Scan for the cell matching the given text and deliver its (x, y) coordinate at center. 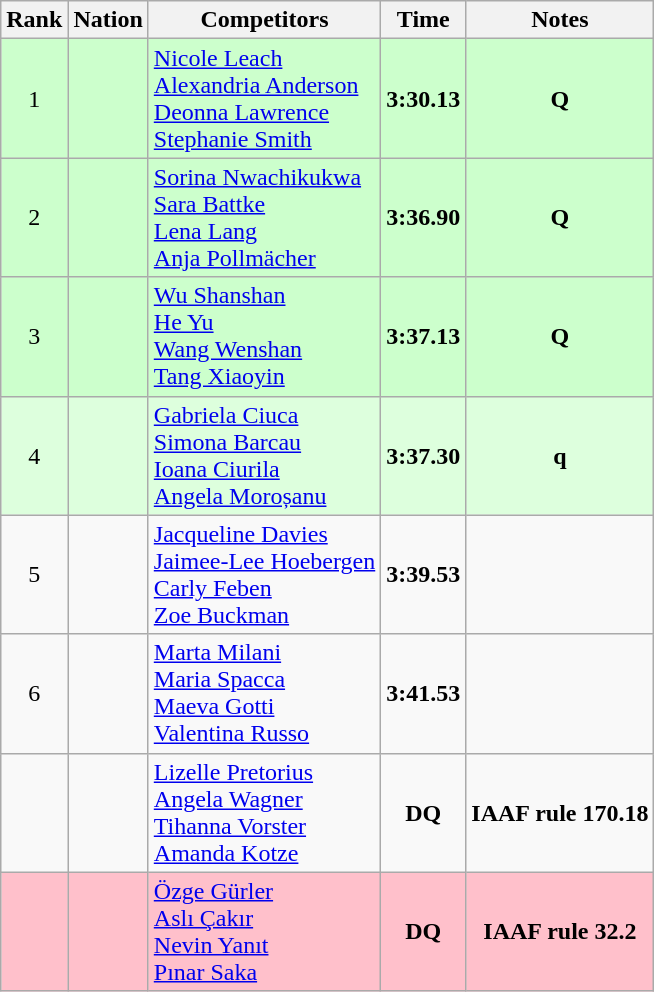
5 (34, 574)
q (560, 456)
Rank (34, 20)
Wu ShanshanHe YuWang WenshanTang Xiaoyin (264, 336)
3:37.30 (424, 456)
Nation (108, 20)
Lizelle PretoriusAngela WagnerTihanna VorsterAmanda Kotze (264, 812)
IAAF rule 170.18 (560, 812)
Notes (560, 20)
2 (34, 218)
Competitors (264, 20)
3 (34, 336)
Özge GürlerAslı ÇakırNevin YanıtPınar Saka (264, 932)
1 (34, 98)
3:37.13 (424, 336)
Nicole LeachAlexandria AndersonDeonna LawrenceStephanie Smith (264, 98)
Marta MilaniMaria SpaccaMaeva GottiValentina Russo (264, 694)
6 (34, 694)
Jacqueline DaviesJaimee-Lee HoebergenCarly FebenZoe Buckman (264, 574)
IAAF rule 32.2 (560, 932)
Gabriela CiucaSimona BarcauIoana CiurilaAngela Moroșanu (264, 456)
3:36.90 (424, 218)
Sorina NwachikukwaSara BattkeLena LangAnja Pollmächer (264, 218)
3:39.53 (424, 574)
Time (424, 20)
4 (34, 456)
3:30.13 (424, 98)
3:41.53 (424, 694)
